Locate the cell with the specified text and output its (x, y) center coordinate. 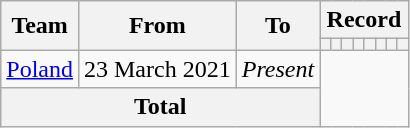
Team (40, 26)
Total (160, 107)
23 March 2021 (157, 69)
Record (364, 20)
Poland (40, 69)
Present (278, 69)
To (278, 26)
From (157, 26)
